Pinpoint the cell where the given text exists, returning its (x, y) midpoint coordinate. 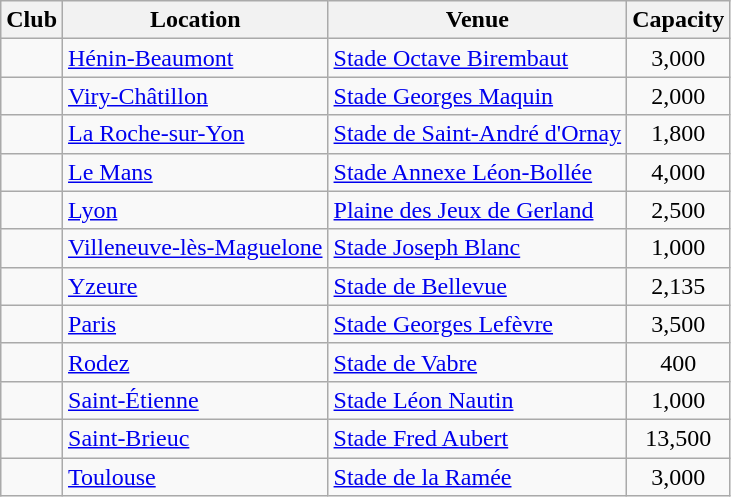
400 (678, 362)
Stade Joseph Blanc (478, 248)
Villeneuve-lès-Maguelone (196, 248)
Plaine des Jeux de Gerland (478, 210)
Hénin-Beaumont (196, 58)
2,135 (678, 286)
Toulouse (196, 477)
Stade de la Ramée (478, 477)
13,500 (678, 438)
Rodez (196, 362)
Yzeure (196, 286)
Stade de Saint-André d'Ornay (478, 134)
Stade Octave Birembaut (478, 58)
Stade Fred Aubert (478, 438)
Stade de Bellevue (478, 286)
Viry-Châtillon (196, 96)
2,000 (678, 96)
Saint-Étienne (196, 400)
Club (32, 20)
Le Mans (196, 172)
Stade Léon Nautin (478, 400)
Lyon (196, 210)
Stade Georges Lefèvre (478, 324)
2,500 (678, 210)
Venue (478, 20)
Saint-Brieuc (196, 438)
Stade Annexe Léon-Bollée (478, 172)
1,800 (678, 134)
Capacity (678, 20)
Stade Georges Maquin (478, 96)
Stade de Vabre (478, 362)
4,000 (678, 172)
Location (196, 20)
La Roche-sur-Yon (196, 134)
3,500 (678, 324)
Paris (196, 324)
